Output the (X, Y) coordinate of the center of the cell containing the given text.  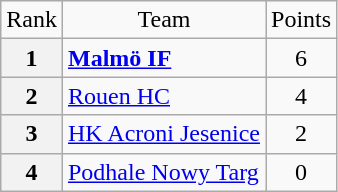
6 (302, 58)
Rank (32, 20)
Rouen HC (164, 96)
0 (302, 172)
Podhale Nowy Targ (164, 172)
1 (32, 58)
3 (32, 134)
Malmö IF (164, 58)
Team (164, 20)
HK Acroni Jesenice (164, 134)
Points (302, 20)
